Pinpoint the cell where the given text exists, returning its (X, Y) midpoint coordinate. 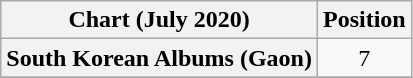
Position (364, 20)
7 (364, 58)
South Korean Albums (Gaon) (160, 58)
Chart (July 2020) (160, 20)
